Find where the given text appears and provide that cell's center as (X, Y) coordinate. 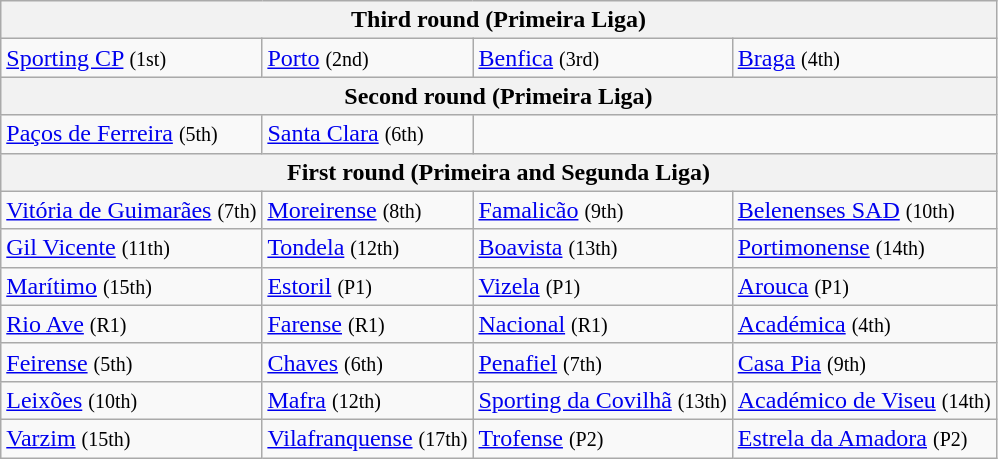
Boavista (13th) (602, 248)
Third round (Primeira Liga) (498, 20)
Paços de Ferreira (5th) (132, 134)
Santa Clara (6th) (368, 134)
Second round (Primeira Liga) (498, 96)
Nacional (R1) (602, 324)
Rio Ave (R1) (132, 324)
Braga (4th) (864, 58)
Feirense (5th) (132, 362)
Marítimo (15th) (132, 286)
Penafiel (7th) (602, 362)
Mafra (12th) (368, 400)
Estrela da Amadora (P2) (864, 438)
Sporting CP (1st) (132, 58)
Varzim (15th) (132, 438)
Trofense (P2) (602, 438)
Belenenses SAD (10th) (864, 210)
Casa Pia (9th) (864, 362)
Sporting da Covilhã (13th) (602, 400)
Académico de Viseu (14th) (864, 400)
Vilafranquense (17th) (368, 438)
Leixões (10th) (132, 400)
Arouca (P1) (864, 286)
Famalicão (9th) (602, 210)
Tondela (12th) (368, 248)
Vitória de Guimarães (7th) (132, 210)
Portimonense (14th) (864, 248)
Académica (4th) (864, 324)
Estoril (P1) (368, 286)
Vizela (P1) (602, 286)
Benfica (3rd) (602, 58)
First round (Primeira and Segunda Liga) (498, 172)
Porto (2nd) (368, 58)
Chaves (6th) (368, 362)
Gil Vicente (11th) (132, 248)
Moreirense (8th) (368, 210)
Farense (R1) (368, 324)
